Identify which cell holds the provided text, then report its [x, y] central coordinate. 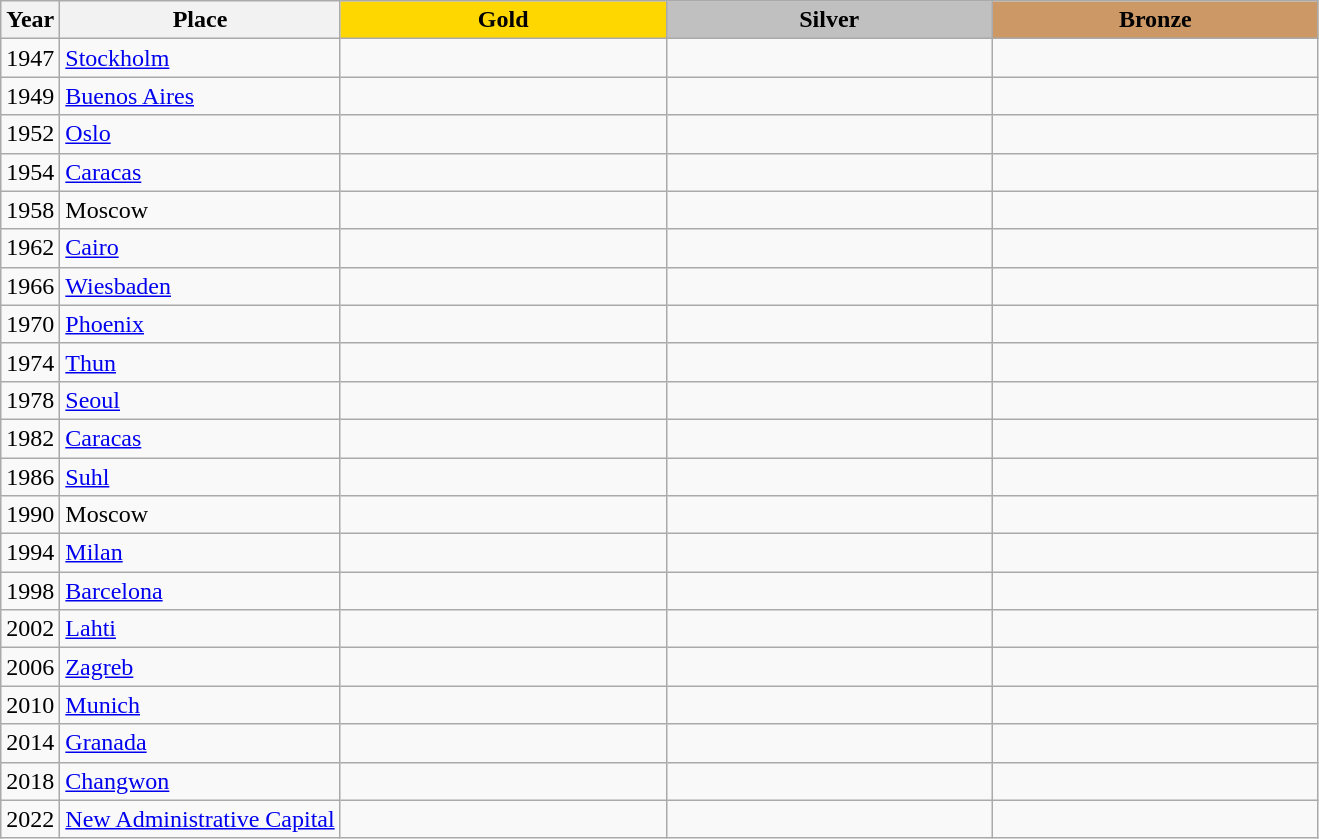
1962 [30, 248]
Zagreb [200, 667]
1958 [30, 210]
Gold [503, 20]
Seoul [200, 400]
1994 [30, 553]
1954 [30, 172]
1982 [30, 438]
Buenos Aires [200, 96]
2014 [30, 743]
Lahti [200, 629]
Oslo [200, 134]
New Administrative Capital [200, 819]
Suhl [200, 477]
1978 [30, 400]
Bronze [1155, 20]
Milan [200, 553]
1966 [30, 286]
Stockholm [200, 58]
1986 [30, 477]
Year [30, 20]
2022 [30, 819]
Wiesbaden [200, 286]
1974 [30, 362]
Place [200, 20]
1990 [30, 515]
1949 [30, 96]
Thun [200, 362]
2010 [30, 705]
2002 [30, 629]
1947 [30, 58]
Phoenix [200, 324]
Changwon [200, 781]
Barcelona [200, 591]
Cairo [200, 248]
1998 [30, 591]
Munich [200, 705]
Granada [200, 743]
Silver [829, 20]
2018 [30, 781]
2006 [30, 667]
1970 [30, 324]
1952 [30, 134]
